Return the [X, Y] coordinate for the center point of the cell that contains the specified text.  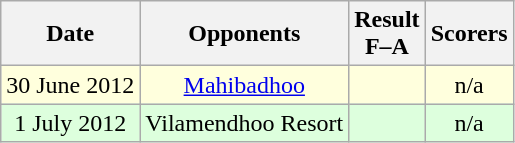
Mahibadhoo [244, 85]
Vilamendhoo Resort [244, 123]
30 June 2012 [70, 85]
Date [70, 34]
1 July 2012 [70, 123]
ResultF–A [387, 34]
Opponents [244, 34]
Scorers [469, 34]
